Extract the [X, Y] coordinate from the center of the cell holding the provided text.  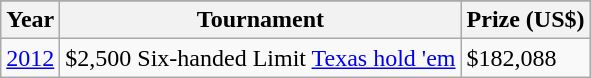
$2,500 Six-handed Limit Texas hold 'em [260, 58]
Prize (US$) [526, 20]
2012 [30, 58]
Year [30, 20]
$182,088 [526, 58]
Tournament [260, 20]
